Return the [X, Y] coordinate for the center point of the cell that contains the specified text.  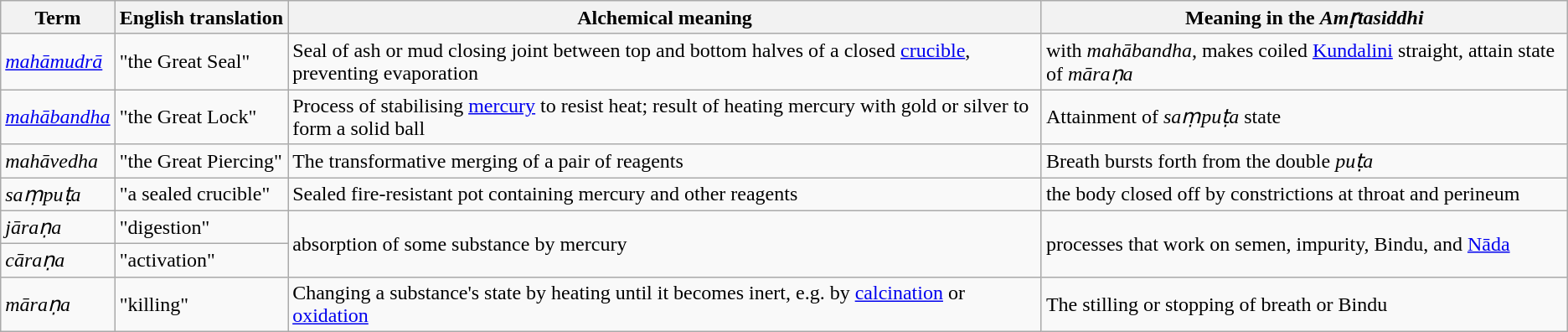
Alchemical meaning [665, 18]
cāraṇa [58, 261]
"the Great Lock" [201, 117]
with mahābandha, makes coiled Kundalini straight, attain state of māraṇa [1304, 62]
the body closed off by constrictions at throat and perineum [1304, 195]
English translation [201, 18]
mahābandha [58, 117]
The transformative merging of a pair of reagents [665, 161]
Process of stabilising mercury to resist heat; result of heating mercury with gold or silver to form a solid ball [665, 117]
"the Great Piercing" [201, 161]
mahāvedha [58, 161]
jāraṇa [58, 227]
"digestion" [201, 227]
mahāmudrā [58, 62]
"killing" [201, 303]
Changing a substance's state by heating until it becomes inert, e.g. by calcination or oxidation [665, 303]
Sealed fire-resistant pot containing mercury and other reagents [665, 195]
The stilling or stopping of breath or Bindu [1304, 303]
Term [58, 18]
saṃpuṭa [58, 195]
processes that work on semen, impurity, Bindu, and Nāda [1304, 243]
Breath bursts forth from the double puṭa [1304, 161]
"activation" [201, 261]
Attainment of saṃpuṭa state [1304, 117]
Seal of ash or mud closing joint between top and bottom halves of a closed crucible, preventing evaporation [665, 62]
"a sealed crucible" [201, 195]
Meaning in the Amṛtasiddhi [1304, 18]
māraṇa [58, 303]
"the Great Seal" [201, 62]
absorption of some substance by mercury [665, 243]
